Locate the cell with the specified text and output its [X, Y] center coordinate. 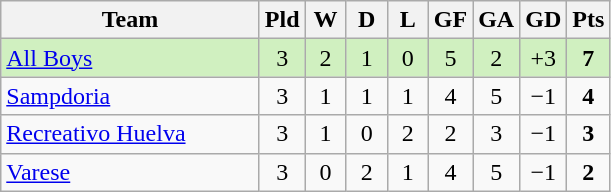
Sampdoria [130, 96]
All Boys [130, 58]
L [408, 20]
Varese [130, 172]
GD [544, 20]
Recreativo Huelva [130, 134]
Pts [588, 20]
GF [450, 20]
Team [130, 20]
D [366, 20]
Pld [282, 20]
GA [496, 20]
7 [588, 58]
+3 [544, 58]
W [326, 20]
